From the cell containing the given text, extract its center point as [x, y] coordinate. 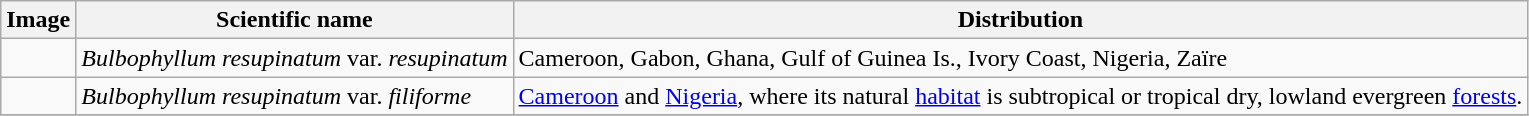
Cameroon and Nigeria, where its natural habitat is subtropical or tropical dry, lowland evergreen forests. [1020, 96]
Scientific name [294, 20]
Bulbophyllum resupinatum var. filiforme [294, 96]
Bulbophyllum resupinatum var. resupinatum [294, 58]
Cameroon, Gabon, Ghana, Gulf of Guinea Is., Ivory Coast, Nigeria, Zaïre [1020, 58]
Image [38, 20]
Distribution [1020, 20]
